For the text-containing cell, return its midpoint in [x, y] coordinate format. 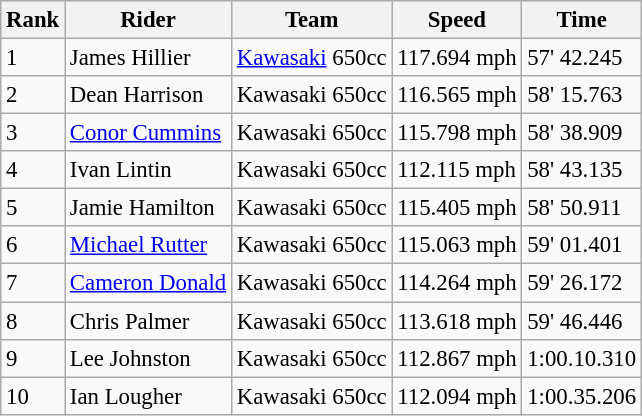
113.618 mph [457, 321]
112.867 mph [457, 358]
James Hillier [148, 58]
Ivan Lintin [148, 170]
115.063 mph [457, 245]
4 [33, 170]
59' 26.172 [582, 283]
Jamie Hamilton [148, 208]
6 [33, 245]
Conor Cummins [148, 133]
5 [33, 208]
Lee Johnston [148, 358]
117.694 mph [457, 58]
Speed [457, 20]
Chris Palmer [148, 321]
Ian Lougher [148, 396]
7 [33, 283]
112.094 mph [457, 396]
58' 43.135 [582, 170]
1:00.10.310 [582, 358]
58' 38.909 [582, 133]
1 [33, 58]
116.565 mph [457, 95]
Team [312, 20]
Rank [33, 20]
Michael Rutter [148, 245]
2 [33, 95]
112.115 mph [457, 170]
59' 46.446 [582, 321]
59' 01.401 [582, 245]
58' 15.763 [582, 95]
58' 50.911 [582, 208]
57' 42.245 [582, 58]
115.405 mph [457, 208]
Cameron Donald [148, 283]
3 [33, 133]
1:00.35.206 [582, 396]
9 [33, 358]
115.798 mph [457, 133]
114.264 mph [457, 283]
10 [33, 396]
Rider [148, 20]
Time [582, 20]
Dean Harrison [148, 95]
8 [33, 321]
